Scan for the cell matching the given text and deliver its (X, Y) coordinate at center. 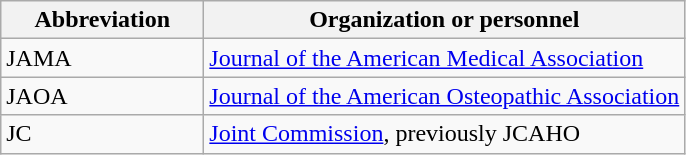
Journal of the American Osteopathic Association (444, 96)
JAMA (102, 58)
JAOA (102, 96)
Joint Commission, previously JCAHO (444, 134)
JC (102, 134)
Organization or personnel (444, 20)
Abbreviation (102, 20)
Journal of the American Medical Association (444, 58)
